Find where the given text appears and provide that cell's center as [x, y] coordinate. 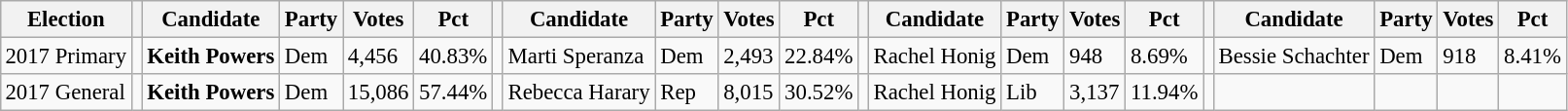
948 [1095, 55]
8,015 [749, 92]
Election [66, 19]
Rebecca Harary [579, 92]
40.83% [453, 55]
Marti Speranza [579, 55]
8.41% [1532, 55]
15,086 [379, 92]
918 [1468, 55]
3,137 [1095, 92]
57.44% [453, 92]
Bessie Schachter [1294, 55]
4,456 [379, 55]
2017 General [66, 92]
11.94% [1165, 92]
8.69% [1165, 55]
2017 Primary [66, 55]
30.52% [819, 92]
22.84% [819, 55]
2,493 [749, 55]
Rep [686, 92]
Lib [1032, 92]
